Provide the (x, y) coordinate of the cell's center where the given text is located.  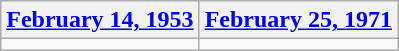
February 25, 1971 (298, 20)
February 14, 1953 (100, 20)
